Capture the cell that displays the provided text and extract its (X, Y) central coordinate. 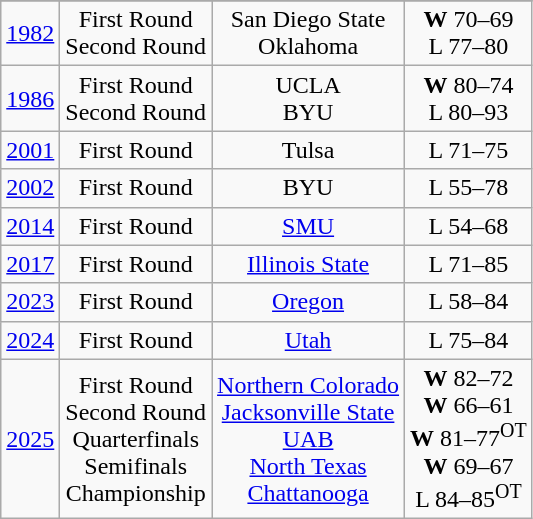
2024 (30, 340)
1982 (30, 34)
San Diego StateOklahoma (308, 34)
2017 (30, 264)
2023 (30, 302)
First RoundSecond RoundQuarterfinalsSemifinalsChampionship (136, 438)
L 75–84 (469, 340)
W 70–69L 77–80 (469, 34)
Oregon (308, 302)
BYU (308, 188)
2002 (30, 188)
L 71–85 (469, 264)
Utah (308, 340)
L 71–75 (469, 150)
Northern ColoradoJacksonville StateUABNorth TexasChattanooga (308, 438)
W 80–74L 80–93 (469, 98)
UCLABYU (308, 98)
Tulsa (308, 150)
L 55–78 (469, 188)
1986 (30, 98)
2014 (30, 226)
SMU (308, 226)
W 82–72 W 66–61 W 81–77OTW 69–67L 84–85OT (469, 438)
2001 (30, 150)
L 54–68 (469, 226)
L 58–84 (469, 302)
Illinois State (308, 264)
2025 (30, 438)
